Output the (X, Y) coordinate of the center of the cell containing the given text.  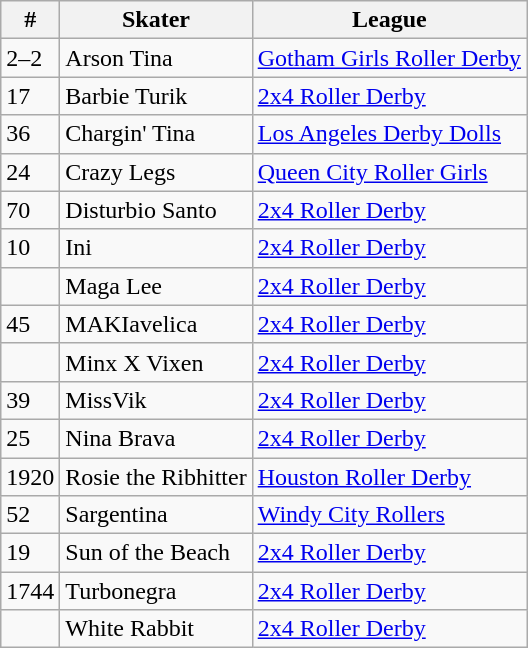
Skater (156, 20)
25 (30, 438)
45 (30, 324)
Sun of the Beach (156, 553)
# (30, 20)
Houston Roller Derby (389, 477)
1744 (30, 591)
1920 (30, 477)
Minx X Vixen (156, 362)
League (389, 20)
24 (30, 172)
19 (30, 553)
MissVik (156, 400)
Gotham Girls Roller Derby (389, 58)
Ini (156, 248)
Barbie Turik (156, 96)
Sargentina (156, 515)
10 (30, 248)
MAKIavelica (156, 324)
Nina Brava (156, 438)
Arson Tina (156, 58)
White Rabbit (156, 629)
Windy City Rollers (389, 515)
Rosie the Ribhitter (156, 477)
36 (30, 134)
Turbonegra (156, 591)
Disturbio Santo (156, 210)
Crazy Legs (156, 172)
52 (30, 515)
Maga Lee (156, 286)
17 (30, 96)
Chargin' Tina (156, 134)
2–2 (30, 58)
Queen City Roller Girls (389, 172)
Los Angeles Derby Dolls (389, 134)
70 (30, 210)
39 (30, 400)
